Return [X, Y] of the center of cell containing provided text 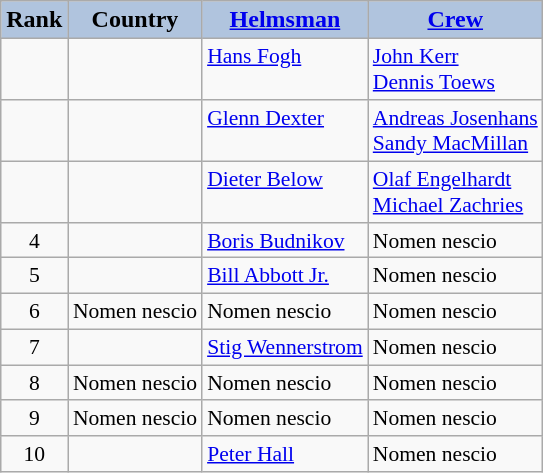
Helmsman [285, 20]
Rank [34, 20]
Boris Budnikov [285, 240]
6 [34, 311]
Peter Hall [285, 454]
John KerrDennis Toews [456, 70]
Crew [456, 20]
4 [34, 240]
8 [34, 383]
Olaf EngelhardtMichael Zachries [456, 192]
9 [34, 418]
Bill Abbott Jr. [285, 276]
Stig Wennerstrom [285, 347]
Hans Fogh [285, 70]
7 [34, 347]
Glenn Dexter [285, 130]
Dieter Below [285, 192]
Country [135, 20]
Andreas JosenhansSandy MacMillan [456, 130]
5 [34, 276]
10 [34, 454]
